Pinpoint the cell where the given text exists, returning its (X, Y) midpoint coordinate. 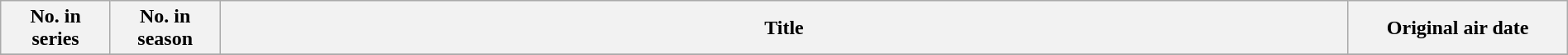
Title (784, 28)
No. in season (165, 28)
Original air date (1457, 28)
No. in series (56, 28)
